Return [x, y] of the center of cell containing provided text 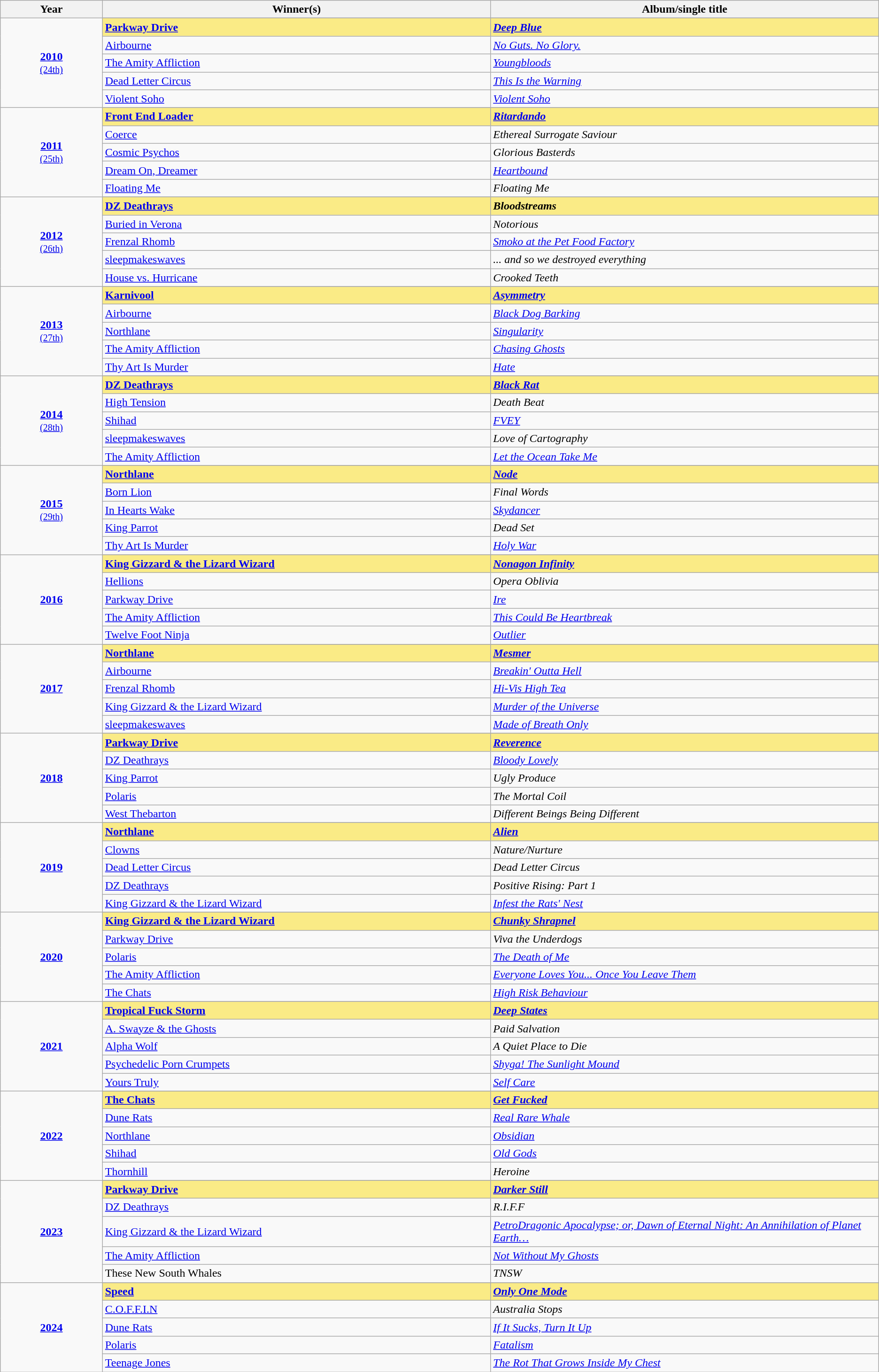
Chasing Ghosts [685, 349]
C.O.F.F.I.N [296, 1309]
Psychedelic Porn Crumpets [296, 1064]
Different Beings Being Different [685, 814]
Ugly Produce [685, 778]
Hi-Vis High Tea [685, 689]
Ire [685, 599]
Hellions [296, 581]
FVEY [685, 420]
No Guts. No Glory. [685, 45]
2024 [52, 1327]
Australia Stops [685, 1309]
Deep States [685, 1010]
Love of Cartography [685, 438]
Death Beat [685, 403]
2011(25th) [52, 152]
Positive Rising: Part 1 [685, 885]
Glorious Basterds [685, 152]
R.I.F.F [685, 1207]
2022 [52, 1136]
Nature/Nurture [685, 850]
Bloodstreams [685, 206]
Infest the Rats' Nest [685, 903]
Twelve Foot Ninja [296, 635]
2017 [52, 689]
Heartbound [685, 170]
In Hearts Wake [296, 510]
Album/single title [685, 9]
2023 [52, 1232]
Coerce [296, 134]
Final Words [685, 492]
2021 [52, 1046]
This Could Be Heartbreak [685, 617]
Front End Loader [296, 116]
Nonagon Infinity [685, 564]
Born Lion [296, 492]
2012(26th) [52, 241]
The Death of Me [685, 957]
PetroDragonic Apocalypse; or, Dawn of Eternal Night: An Annihilation of Planet Earth… [685, 1232]
Paid Salvation [685, 1028]
Everyone Loves You... Once You Leave Them [685, 975]
Murder of the Universe [685, 706]
Self Care [685, 1082]
Teenage Jones [296, 1363]
Asymmetry [685, 295]
Opera Oblivia [685, 581]
Speed [296, 1291]
Dead Set [685, 528]
Thornhill [296, 1171]
Yours Truly [296, 1082]
Not Without My Ghosts [685, 1256]
Cosmic Psychos [296, 152]
Get Fucked [685, 1100]
A. Swayze & the Ghosts [296, 1028]
The Rot That Grows Inside My Chest [685, 1363]
2016 [52, 599]
Outlier [685, 635]
Ritardando [685, 116]
Darker Still [685, 1189]
Karnivool [296, 295]
Skydancer [685, 510]
Obsidian [685, 1136]
Holy War [685, 546]
High Tension [296, 403]
2019 [52, 868]
Shyga! The Sunlight Mound [685, 1064]
This Is the Warning [685, 81]
Viva the Underdogs [685, 939]
Chunky Shrapnel [685, 921]
These New South Whales [296, 1273]
Fatalism [685, 1345]
Winner(s) [296, 9]
Node [685, 474]
Real Rare Whale [685, 1118]
2020 [52, 957]
Only One Mode [685, 1291]
... and so we destroyed everything [685, 260]
TNSW [685, 1273]
High Risk Behaviour [685, 992]
Dream On, Dreamer [296, 170]
Black Rat [685, 385]
Black Dog Barking [685, 313]
2015(29th) [52, 510]
Hate [685, 367]
Crooked Teeth [685, 278]
Old Gods [685, 1154]
House vs. Hurricane [296, 278]
Alpha Wolf [296, 1046]
Heroine [685, 1171]
2013(27th) [52, 331]
Breakin' Outta Hell [685, 671]
Notorious [685, 224]
West Thebarton [296, 814]
Year [52, 9]
Bloody Lovely [685, 760]
2014(28th) [52, 420]
Alien [685, 832]
Singularity [685, 331]
Mesmer [685, 653]
Reverence [685, 742]
Tropical Fuck Storm [296, 1010]
Let the Ocean Take Me [685, 456]
A Quiet Place to Die [685, 1046]
Clowns [296, 850]
Made of Breath Only [685, 724]
Buried in Verona [296, 224]
Youngbloods [685, 63]
2018 [52, 778]
2010(24th) [52, 63]
If It Sucks, Turn It Up [685, 1327]
Deep Blue [685, 27]
Ethereal Surrogate Saviour [685, 134]
The Mortal Coil [685, 796]
Smoko at the Pet Food Factory [685, 242]
